Pinpoint the cell where the given text exists, returning its (X, Y) midpoint coordinate. 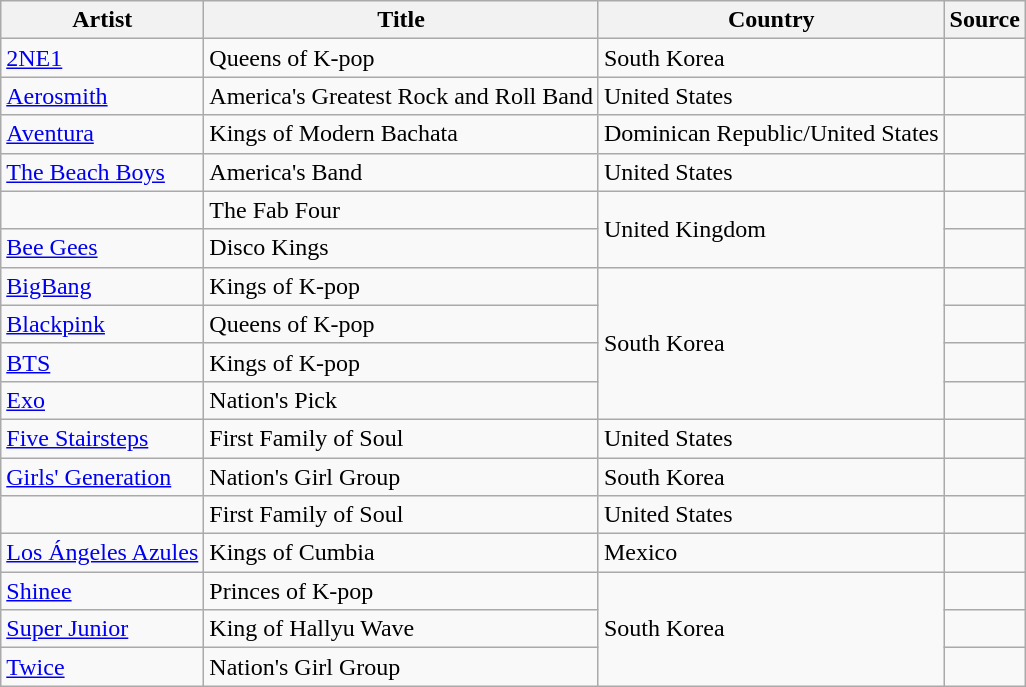
Princes of K-pop (402, 591)
Super Junior (102, 629)
Exo (102, 400)
BTS (102, 362)
Shinee (102, 591)
Los Ángeles Azules (102, 553)
Kings of Cumbia (402, 553)
The Beach Boys (102, 172)
Aerosmith (102, 96)
The Fab Four (402, 210)
Artist (102, 20)
Mexico (771, 553)
America's Band (402, 172)
Bee Gees (102, 248)
Source (984, 20)
2NE1 (102, 58)
Twice (102, 667)
Title (402, 20)
United Kingdom (771, 229)
America's Greatest Rock and Roll Band (402, 96)
Country (771, 20)
BigBang (102, 286)
Kings of Modern Bachata (402, 134)
Blackpink (102, 324)
Aventura (102, 134)
Five Stairsteps (102, 438)
Disco Kings (402, 248)
King of Hallyu Wave (402, 629)
Girls' Generation (102, 477)
Nation's Pick (402, 400)
Dominican Republic/United States (771, 134)
